From the cell containing the given text, extract its center point as (X, Y) coordinate. 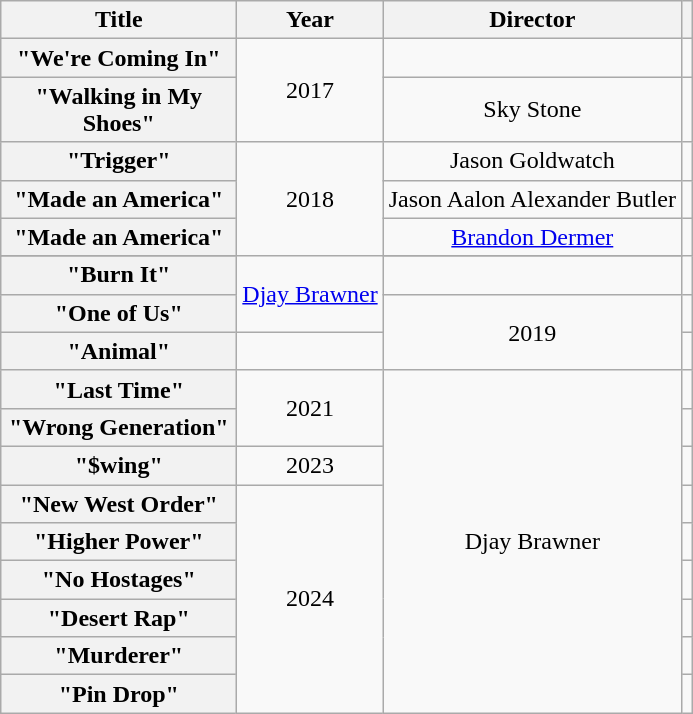
"Walking in My Shoes" (119, 110)
Year (310, 20)
"New West Order" (119, 503)
"Trigger" (119, 161)
"Animal" (119, 351)
2021 (310, 408)
"Wrong Generation" (119, 427)
"$wing" (119, 465)
"We're Coming In" (119, 58)
Brandon Dermer (532, 237)
Jason Aalon Alexander Butler (532, 199)
"Higher Power" (119, 542)
Sky Stone (532, 110)
Title (119, 20)
"Desert Rap" (119, 618)
2019 (532, 332)
"Burn It" (119, 275)
"Pin Drop" (119, 694)
Jason Goldwatch (532, 161)
2023 (310, 465)
Director (532, 20)
2024 (310, 598)
"Murderer" (119, 656)
"Last Time" (119, 389)
2018 (310, 199)
"One of Us" (119, 313)
2017 (310, 90)
"No Hostages" (119, 580)
